Pinpoint the cell where the given text exists, returning its [x, y] midpoint coordinate. 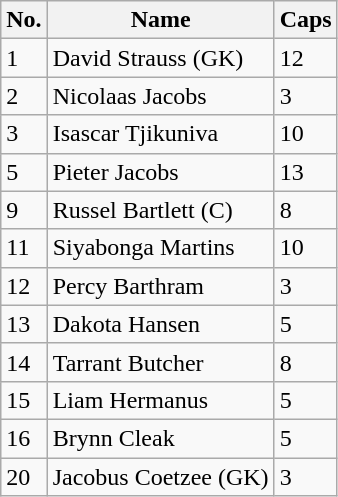
16 [24, 438]
Jacobus Coetzee (GK) [160, 477]
David Strauss (GK) [160, 58]
Russel Bartlett (C) [160, 210]
1 [24, 58]
Name [160, 20]
Caps [306, 20]
Brynn Cleak [160, 438]
14 [24, 362]
Siyabonga Martins [160, 248]
Liam Hermanus [160, 400]
Pieter Jacobs [160, 172]
Dakota Hansen [160, 324]
Nicolaas Jacobs [160, 96]
Percy Barthram [160, 286]
No. [24, 20]
20 [24, 477]
Isascar Tjikuniva [160, 134]
11 [24, 248]
9 [24, 210]
Tarrant Butcher [160, 362]
2 [24, 96]
15 [24, 400]
